Output the [x, y] coordinate of the center of the cell containing the given text.  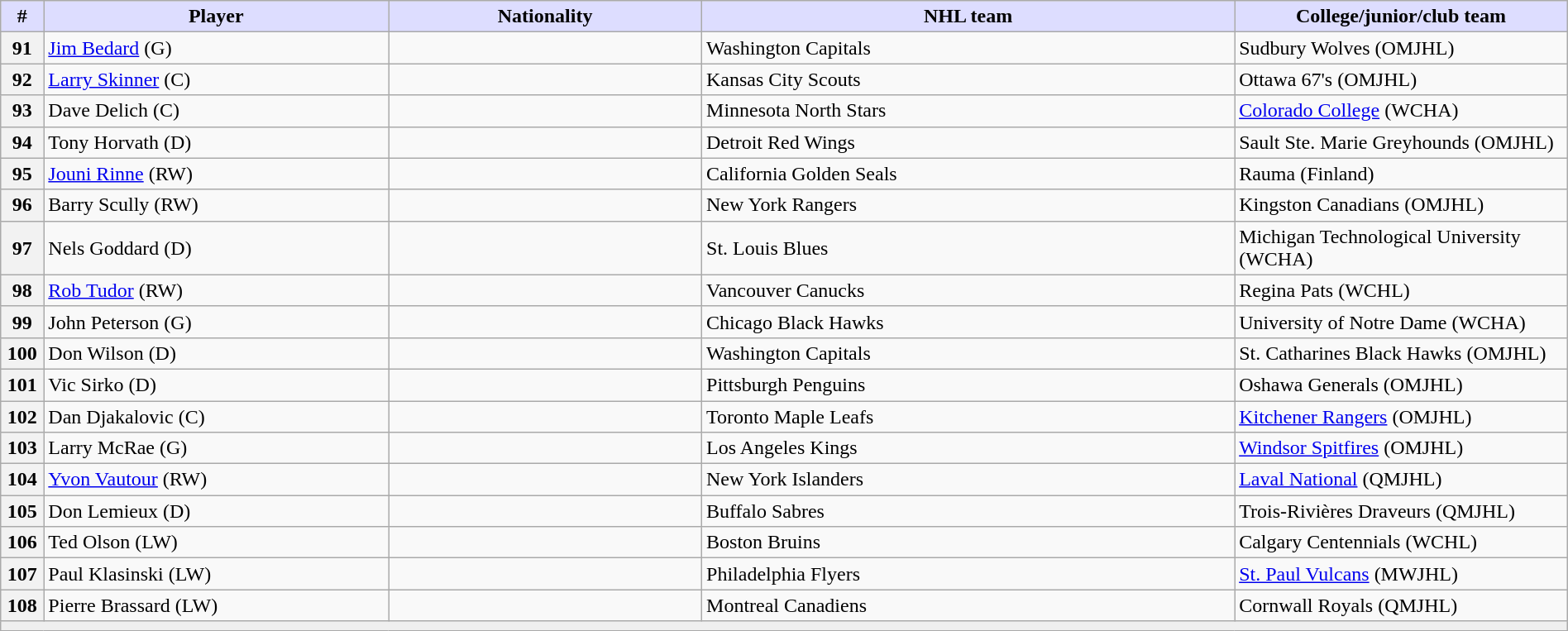
New York Rangers [968, 205]
Trois-Rivières Draveurs (QMJHL) [1401, 511]
Kansas City Scouts [968, 79]
Vancouver Canucks [968, 290]
Calgary Centennials (WCHL) [1401, 543]
St. Louis Blues [968, 248]
Philadelphia Flyers [968, 574]
# [22, 17]
104 [22, 480]
Vic Sirko (D) [217, 385]
102 [22, 416]
Player [217, 17]
92 [22, 79]
Tony Horvath (D) [217, 142]
Sudbury Wolves (OMJHL) [1401, 48]
93 [22, 111]
NHL team [968, 17]
New York Islanders [968, 480]
Jim Bedard (G) [217, 48]
Larry Skinner (C) [217, 79]
Cornwall Royals (QMJHL) [1401, 605]
Don Wilson (D) [217, 353]
St. Catharines Black Hawks (OMJHL) [1401, 353]
Michigan Technological University (WCHA) [1401, 248]
St. Paul Vulcans (MWJHL) [1401, 574]
Pierre Brassard (LW) [217, 605]
Kitchener Rangers (OMJHL) [1401, 416]
Ted Olson (LW) [217, 543]
107 [22, 574]
Regina Pats (WCHL) [1401, 290]
98 [22, 290]
Nels Goddard (D) [217, 248]
Colorado College (WCHA) [1401, 111]
Rob Tudor (RW) [217, 290]
Dave Delich (C) [217, 111]
Ottawa 67's (OMJHL) [1401, 79]
106 [22, 543]
Kingston Canadians (OMJHL) [1401, 205]
Windsor Spitfires (OMJHL) [1401, 448]
Sault Ste. Marie Greyhounds (OMJHL) [1401, 142]
College/junior/club team [1401, 17]
97 [22, 248]
95 [22, 174]
Jouni Rinne (RW) [217, 174]
California Golden Seals [968, 174]
Larry McRae (G) [217, 448]
100 [22, 353]
Montreal Canadiens [968, 605]
Los Angeles Kings [968, 448]
Minnesota North Stars [968, 111]
University of Notre Dame (WCHA) [1401, 322]
Boston Bruins [968, 543]
John Peterson (G) [217, 322]
101 [22, 385]
Oshawa Generals (OMJHL) [1401, 385]
Dan Djakalovic (C) [217, 416]
Buffalo Sabres [968, 511]
105 [22, 511]
Nationality [546, 17]
Laval National (QMJHL) [1401, 480]
99 [22, 322]
Chicago Black Hawks [968, 322]
Paul Klasinski (LW) [217, 574]
108 [22, 605]
Don Lemieux (D) [217, 511]
96 [22, 205]
Barry Scully (RW) [217, 205]
94 [22, 142]
Detroit Red Wings [968, 142]
91 [22, 48]
Yvon Vautour (RW) [217, 480]
Pittsburgh Penguins [968, 385]
Rauma (Finland) [1401, 174]
Toronto Maple Leafs [968, 416]
103 [22, 448]
